Capture the cell that displays the provided text and extract its [x, y] central coordinate. 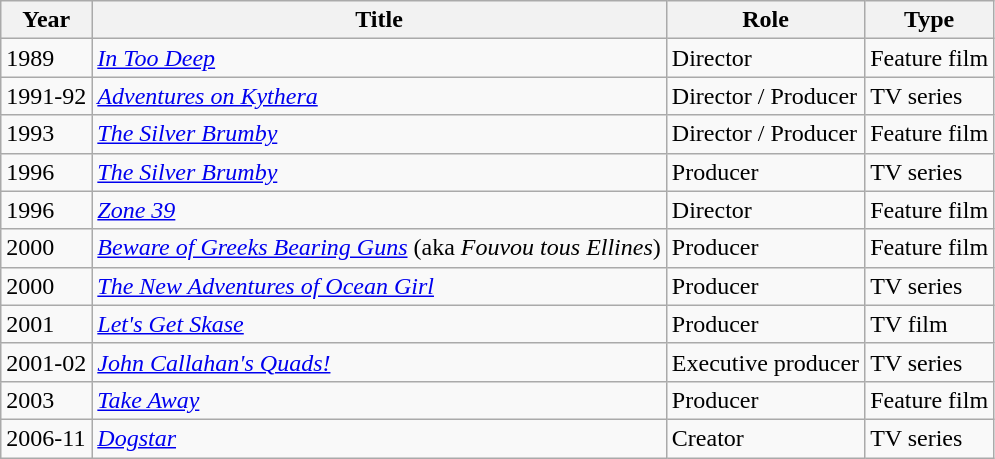
Creator [765, 438]
In Too Deep [379, 58]
2001 [46, 324]
1991-92 [46, 96]
Title [379, 20]
The New Adventures of Ocean Girl [379, 286]
Executive producer [765, 362]
Dogstar [379, 438]
Adventures on Kythera [379, 96]
Let's Get Skase [379, 324]
Beware of Greeks Bearing Guns (aka Fouvou tous Ellines) [379, 248]
Zone 39 [379, 210]
Role [765, 20]
Type [930, 20]
1989 [46, 58]
2001-02 [46, 362]
2006-11 [46, 438]
Take Away [379, 400]
Year [46, 20]
2003 [46, 400]
John Callahan's Quads! [379, 362]
TV film [930, 324]
1993 [46, 134]
